Return (X, Y) of the center of cell containing provided text 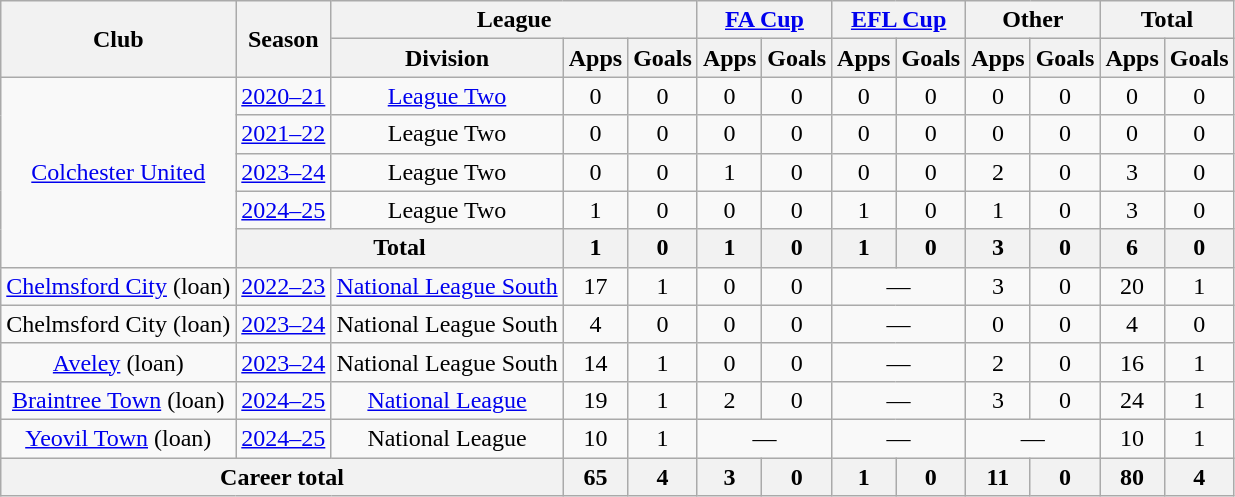
EFL Cup (899, 20)
Other (1033, 20)
24 (1132, 400)
2020–21 (284, 96)
14 (595, 362)
Season (284, 39)
11 (998, 477)
80 (1132, 477)
Club (118, 39)
65 (595, 477)
2022–23 (284, 286)
FA Cup (764, 20)
16 (1132, 362)
Career total (282, 477)
6 (1132, 248)
Colchester United (118, 172)
17 (595, 286)
20 (1132, 286)
Braintree Town (loan) (118, 400)
2021–22 (284, 134)
Aveley (loan) (118, 362)
Yeovil Town (loan) (118, 438)
League (514, 20)
19 (595, 400)
Division (447, 58)
